Extract the [x, y] coordinate from the center of the cell holding the provided text.  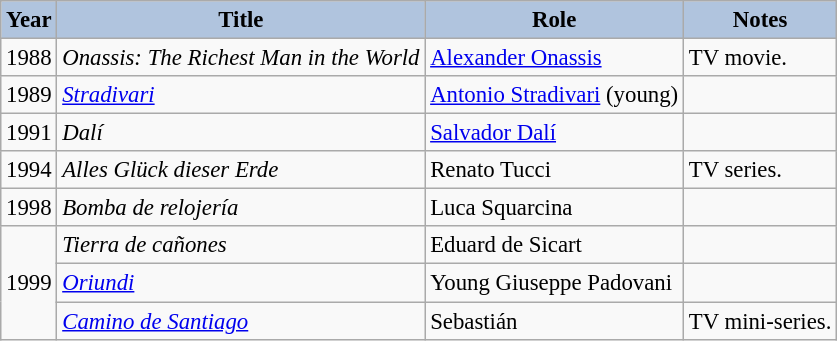
Luca Squarcina [554, 208]
1999 [29, 282]
TV movie. [760, 58]
Title [241, 20]
Bomba de relojería [241, 208]
Notes [760, 20]
Young Giuseppe Padovani [554, 283]
Dalí [241, 133]
Renato Tucci [554, 170]
1991 [29, 133]
Stradivari [241, 95]
Role [554, 20]
TV mini-series. [760, 321]
Alles Glück dieser Erde [241, 170]
1998 [29, 208]
1988 [29, 58]
Year [29, 20]
Eduard de Sicart [554, 245]
Sebastián [554, 321]
Alexander Onassis [554, 58]
1989 [29, 95]
Salvador Dalí [554, 133]
Tierra de cañones [241, 245]
Onassis: The Richest Man in the World [241, 58]
TV series. [760, 170]
Oriundi [241, 283]
Camino de Santiago [241, 321]
1994 [29, 170]
Antonio Stradivari (young) [554, 95]
